Pinpoint the cell where the given text exists, returning its [X, Y] midpoint coordinate. 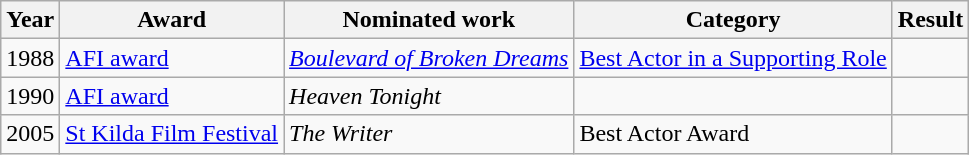
The Writer [429, 134]
1990 [30, 96]
Nominated work [429, 20]
Result [930, 20]
Year [30, 20]
Category [733, 20]
Boulevard of Broken Dreams [429, 58]
Best Actor in a Supporting Role [733, 58]
Best Actor Award [733, 134]
Heaven Tonight [429, 96]
Award [172, 20]
1988 [30, 58]
St Kilda Film Festival [172, 134]
2005 [30, 134]
